Output the [x, y] coordinate of the center of the cell containing the given text.  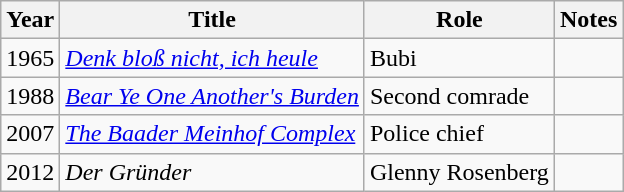
Police chief [459, 134]
Second comrade [459, 96]
Bear Ye One Another's Burden [212, 96]
2012 [30, 172]
Notes [588, 20]
Der Gründer [212, 172]
1965 [30, 58]
Title [212, 20]
1988 [30, 96]
Year [30, 20]
Denk bloß nicht, ich heule [212, 58]
Role [459, 20]
The Baader Meinhof Complex [212, 134]
2007 [30, 134]
Bubi [459, 58]
Glenny Rosenberg [459, 172]
